Find where the given text appears and provide that cell's center as (X, Y) coordinate. 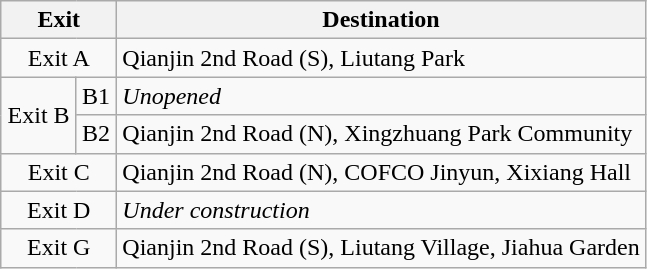
Qianjin 2nd Road (S), Liutang Village, Jiahua Garden (381, 248)
B2 (96, 134)
Qianjin 2nd Road (N), COFCO Jinyun, Xixiang Hall (381, 172)
Unopened (381, 96)
Qianjin 2nd Road (S), Liutang Park (381, 58)
Exit C (59, 172)
Exit A (59, 58)
Exit G (59, 248)
B1 (96, 96)
Exit B (39, 115)
Qianjin 2nd Road (N), Xingzhuang Park Community (381, 134)
Exit (59, 20)
Exit D (59, 210)
Destination (381, 20)
Under construction (381, 210)
